Output the (X, Y) coordinate of the center of the cell containing the given text.  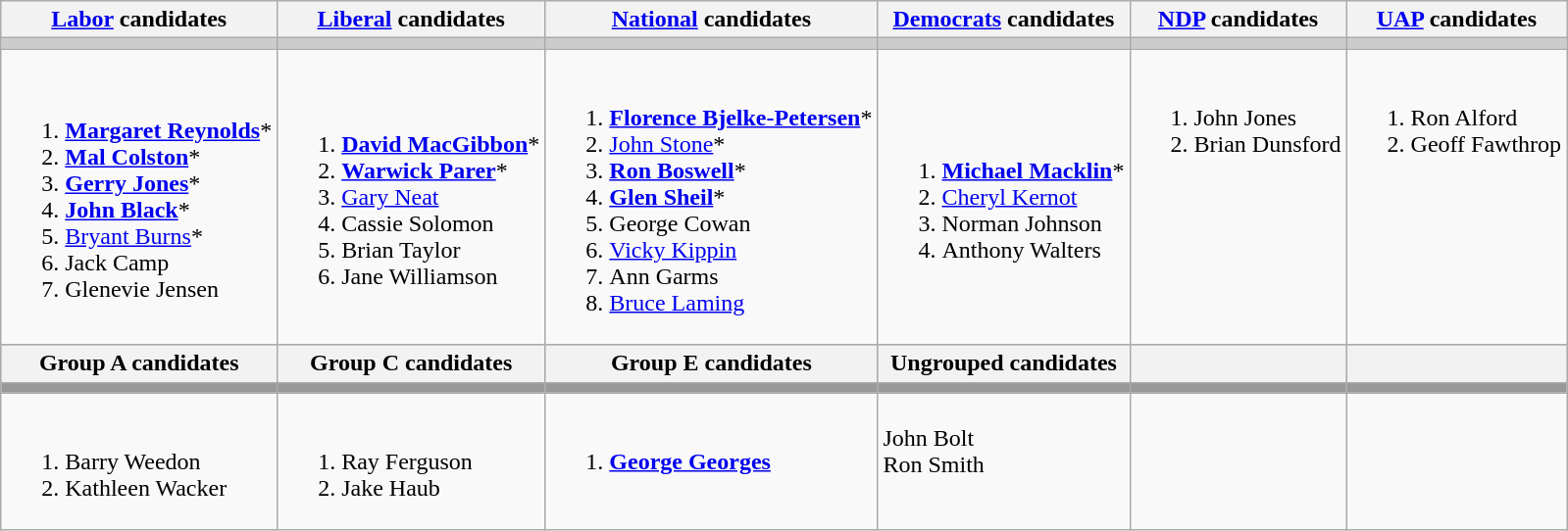
National candidates (712, 20)
John JonesBrian Dunsford (1238, 197)
Ray FergusonJake Haub (412, 461)
NDP candidates (1238, 20)
Barry WeedonKathleen Wacker (139, 461)
Liberal candidates (412, 20)
Michael Macklin*Cheryl KernotNorman JohnsonAnthony Walters (1004, 197)
David MacGibbon*Warwick Parer*Gary NeatCassie SolomonBrian TaylorJane Williamson (412, 197)
Ungrouped candidates (1004, 363)
George Georges (712, 461)
Group E candidates (712, 363)
Labor candidates (139, 20)
Democrats candidates (1004, 20)
John Bolt Ron Smith (1004, 461)
UAP candidates (1457, 20)
Florence Bjelke-Petersen*John Stone*Ron Boswell*Glen Sheil*George CowanVicky KippinAnn GarmsBruce Laming (712, 197)
Ron AlfordGeoff Fawthrop (1457, 197)
Group C candidates (412, 363)
Margaret Reynolds*Mal Colston*Gerry Jones*John Black*Bryant Burns*Jack CampGlenevie Jensen (139, 197)
Group A candidates (139, 363)
